From the cell containing the given text, extract its center point as (x, y) coordinate. 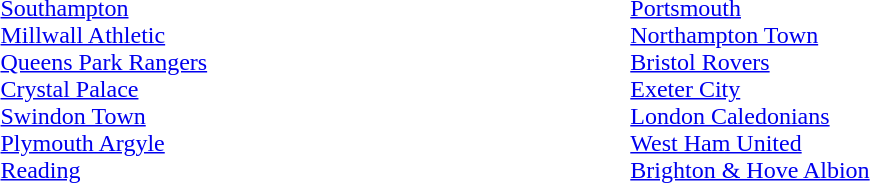
Exeter City (750, 90)
Queens Park Rangers (104, 62)
Crystal Palace (104, 90)
Bristol Rovers (750, 62)
London Caledonians (750, 116)
Reading (104, 170)
Brighton & Hove Albion (750, 170)
Swindon Town (104, 116)
Millwall Athletic (104, 36)
Plymouth Argyle (104, 144)
Northampton Town (750, 36)
West Ham United (750, 144)
